Search for the cell housing the specified text and yield its [x, y] center coordinate. 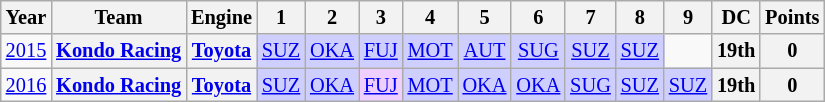
7 [590, 17]
2 [332, 17]
1 [281, 17]
3 [381, 17]
AUT [485, 51]
Points [792, 17]
4 [430, 17]
Team [118, 17]
DC [736, 17]
9 [688, 17]
8 [640, 17]
2016 [26, 85]
6 [538, 17]
Year [26, 17]
Engine [222, 17]
2015 [26, 51]
5 [485, 17]
